Output the (X, Y) coordinate of the center of the cell containing the given text.  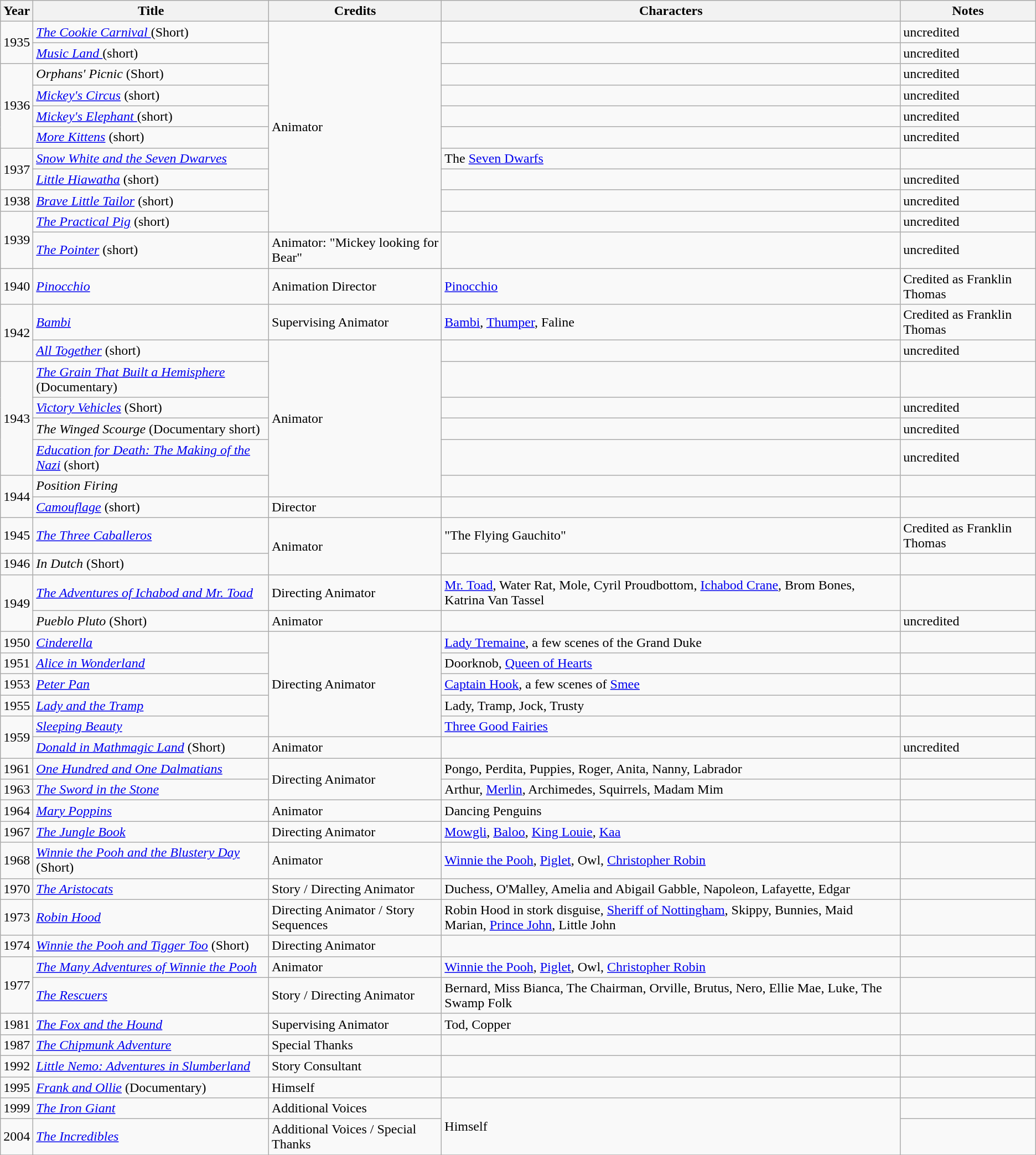
Robin Hood (151, 918)
Duchess, O'Malley, Amelia and Abigail Gabble, Napoleon, Lafayette, Edgar (671, 889)
Peter Pan (151, 684)
1951 (17, 663)
1995 (17, 1087)
Mr. Toad, Water Rat, Mole, Cyril Proudbottom, Ichabod Crane, Brom Bones, Katrina Van Tassel (671, 592)
1936 (17, 106)
Position Firing (151, 486)
1968 (17, 860)
One Hundred and One Dalmatians (151, 769)
1939 (17, 239)
Winnie the Pooh and Tigger Too (Short) (151, 946)
1946 (17, 564)
The Incredibles (151, 1137)
Orphans' Picnic (Short) (151, 74)
Little Nemo: Adventures in Slumberland (151, 1066)
All Together (short) (151, 351)
1949 (17, 603)
1961 (17, 769)
The Seven Dwarfs (671, 158)
1992 (17, 1066)
1940 (17, 286)
"The Flying Gauchito" (671, 536)
Mickey's Elephant (short) (151, 116)
The Chipmunk Adventure (151, 1045)
2004 (17, 1137)
The Sword in the Stone (151, 790)
Additional Voices (355, 1109)
Frank and Ollie (Documentary) (151, 1087)
Dancing Penguins (671, 811)
1964 (17, 811)
The Pointer (short) (151, 250)
Bernard, Miss Bianca, The Chairman, Orville, Brutus, Nero, Ellie Mae, Luke, The Swamp Folk (671, 995)
Lady Tremaine, a few scenes of the Grand Duke (671, 642)
Donald in Mathmagic Land (Short) (151, 748)
The Iron Giant (151, 1109)
The Fox and the Hound (151, 1024)
Lady and the Tramp (151, 706)
Brave Little Tailor (short) (151, 200)
The Adventures of Ichabod and Mr. Toad (151, 592)
1967 (17, 832)
Special Thanks (355, 1045)
Captain Hook, a few scenes of Smee (671, 684)
Year (17, 11)
The Jungle Book (151, 832)
Victory Vehicles (Short) (151, 408)
1945 (17, 536)
The Practical Pig (short) (151, 221)
1950 (17, 642)
Director (355, 507)
1944 (17, 496)
1974 (17, 946)
1937 (17, 169)
Mowgli, Baloo, King Louie, Kaa (671, 832)
The Cookie Carnival (Short) (151, 32)
Sleeping Beauty (151, 727)
Animator: "Mickey looking for Bear" (355, 250)
Pongo, Perdita, Puppies, Roger, Anita, Nanny, Labrador (671, 769)
Winnie the Pooh and the Blustery Day (Short) (151, 860)
Music Land (short) (151, 53)
Snow White and the Seven Dwarves (151, 158)
1955 (17, 706)
1953 (17, 684)
Bambi (151, 322)
The Three Caballeros (151, 536)
1935 (17, 43)
Directing Animator / Story Sequences (355, 918)
Notes (968, 11)
In Dutch (Short) (151, 564)
Robin Hood in stork disguise, Sheriff of Nottingham, Skippy, Bunnies, Maid Marian, Prince John, Little John (671, 918)
The Winged Scourge (Documentary short) (151, 429)
1981 (17, 1024)
Credits (355, 11)
Doorknob, Queen of Hearts (671, 663)
More Kittens (short) (151, 137)
The Grain That Built a Hemisphere (Documentary) (151, 380)
Cinderella (151, 642)
Tod, Copper (671, 1024)
Lady, Tramp, Jock, Trusty (671, 706)
Story Consultant (355, 1066)
Animation Director (355, 286)
Title (151, 11)
1999 (17, 1109)
Arthur, Merlin, Archimedes, Squirrels, Madam Mim (671, 790)
Education for Death: The Making of the Nazi (short) (151, 457)
Additional Voices / Special Thanks (355, 1137)
1977 (17, 985)
1943 (17, 418)
The Rescuers (151, 995)
1970 (17, 889)
The Many Adventures of Winnie the Pooh (151, 967)
1987 (17, 1045)
1938 (17, 200)
Three Good Fairies (671, 727)
Bambi, Thumper, Faline (671, 322)
1942 (17, 333)
Mickey's Circus (short) (151, 95)
Mary Poppins (151, 811)
Characters (671, 11)
Camouflage (short) (151, 507)
Pueblo Pluto (Short) (151, 621)
1973 (17, 918)
1963 (17, 790)
1959 (17, 737)
The Aristocats (151, 889)
Little Hiawatha (short) (151, 179)
Alice in Wonderland (151, 663)
